From the cell containing the given text, extract its center point as [X, Y] coordinate. 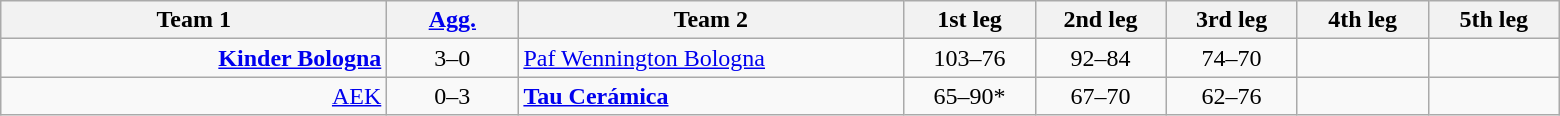
Tau Cerámica [711, 96]
1st leg [970, 20]
Agg. [452, 20]
65–90* [970, 96]
AEK [194, 96]
2nd leg [1100, 20]
3rd leg [1232, 20]
62–76 [1232, 96]
Team 1 [194, 20]
67–70 [1100, 96]
103–76 [970, 58]
4th leg [1362, 20]
92–84 [1100, 58]
5th leg [1494, 20]
Team 2 [711, 20]
3–0 [452, 58]
Paf Wennington Bologna [711, 58]
74–70 [1232, 58]
Kinder Bologna [194, 58]
0–3 [452, 96]
